Output the (X, Y) coordinate of the center of the cell containing the given text.  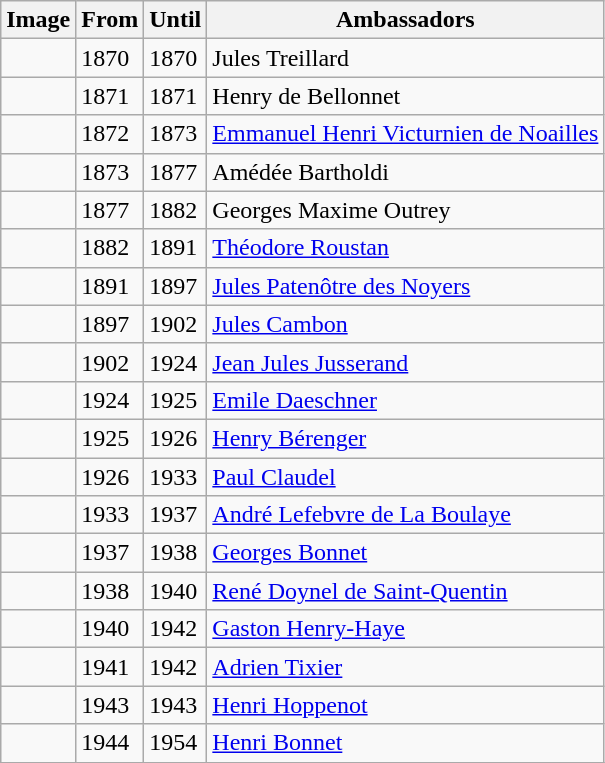
Amédée Bartholdi (406, 172)
Henry de Bellonnet (406, 96)
Henri Hoppenot (406, 705)
Gaston Henry-Haye (406, 629)
1872 (110, 134)
Georges Maxime Outrey (406, 210)
Henri Bonnet (406, 743)
Théodore Roustan (406, 248)
Adrien Tixier (406, 667)
Jean Jules Jusserand (406, 362)
Ambassadors (406, 20)
René Doynel de Saint-Quentin (406, 591)
André Lefebvre de La Boulaye (406, 515)
Paul Claudel (406, 477)
Henry Bérenger (406, 438)
1941 (110, 667)
Jules Patenôtre des Noyers (406, 286)
Until (176, 20)
Jules Treillard (406, 58)
Image (38, 20)
1944 (110, 743)
Georges Bonnet (406, 553)
Emmanuel Henri Victurnien de Noailles (406, 134)
Jules Cambon (406, 324)
Emile Daeschner (406, 400)
From (110, 20)
1954 (176, 743)
